Search for the cell housing the specified text and yield its (X, Y) center coordinate. 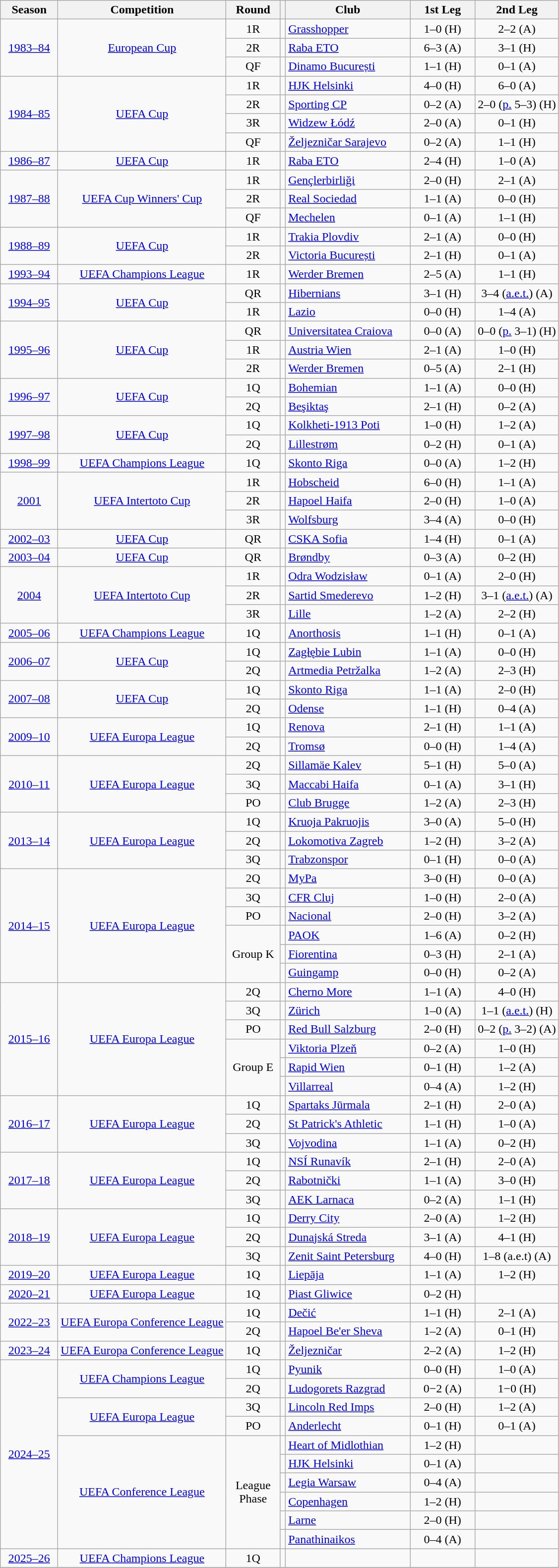
Kruoja Pakruojis (348, 821)
Hapoel Haifa (348, 501)
Mechelen (348, 217)
2–0 (p. 5–3) (H) (517, 104)
1st Leg (442, 10)
Ludogorets Razgrad (348, 1388)
4–1 (H) (517, 1237)
Panathinaikos (348, 1539)
2016–17 (29, 1124)
UEFA Conference League (142, 1492)
CSKA Sofia (348, 538)
3–4 (a.e.t.) (A) (517, 293)
Bohemian (348, 387)
Zürich (348, 1010)
Season (29, 10)
3–1 (a.e.t.) (A) (517, 595)
2015–16 (29, 1039)
Cherno More (348, 992)
2025–26 (29, 1558)
1995–96 (29, 350)
Maccabi Haifa (348, 784)
Round (253, 10)
Universitatea Craiova (348, 331)
Red Bull Salzburg (348, 1029)
Lokomotiva Zagreb (348, 841)
2017–18 (29, 1181)
1994–95 (29, 303)
Odra Wodzisław (348, 576)
1997–98 (29, 435)
2–5 (A) (442, 274)
2013–14 (29, 840)
2022–23 (29, 1322)
Club (348, 10)
2020–21 (29, 1294)
Zenit Saint Petersburg (348, 1256)
Tromsø (348, 746)
Dinamo București (348, 66)
0–3 (A) (442, 558)
5–0 (H) (517, 821)
Lazio (348, 312)
Real Sociedad (348, 198)
5–0 (A) (517, 765)
Lincoln Red Imps (348, 1407)
Vojvodina (348, 1142)
Rapid Wien (348, 1067)
Kolkheti-1913 Poti (348, 425)
1996–97 (29, 397)
2014–15 (29, 926)
Željezničar (348, 1350)
Hapoel Be'er Sheva (348, 1331)
Zagłębie Lubin (348, 652)
2–2 (H) (517, 614)
Renova (348, 727)
2024–25 (29, 1454)
6–0 (H) (442, 482)
Group K (253, 954)
0–5 (A) (442, 369)
UEFA Cup Winners' Cup (142, 198)
6–3 (A) (442, 48)
2006–07 (29, 661)
European Cup (142, 48)
2018–19 (29, 1237)
League Phase (253, 1492)
Trakia Plovdiv (348, 237)
1988–89 (29, 246)
Pyunik (348, 1369)
Rabotnički (348, 1181)
5–1 (H) (442, 765)
St Patrick's Athletic (348, 1124)
Nacional (348, 916)
Viktoria Plzeň (348, 1048)
Grasshopper (348, 29)
Liepāja (348, 1275)
Anorthosis (348, 633)
2005–06 (29, 633)
Piast Gliwice (348, 1294)
Sillamäe Kalev (348, 765)
3–0 (A) (442, 821)
Hibernians (348, 293)
AEK Larnaca (348, 1199)
Austria Wien (348, 350)
2007–08 (29, 699)
Club Brugge (348, 803)
Heart of Midlothian (348, 1445)
Derry City (348, 1218)
1983–84 (29, 48)
Guingamp (348, 973)
Copenhagen (348, 1502)
2004 (29, 595)
Dečić (348, 1313)
1–1 (a.e.t.) (H) (517, 1010)
1986–87 (29, 161)
Lillestrøm (348, 444)
0−2 (A) (442, 1388)
Group E (253, 1067)
1993–94 (29, 274)
1–4 (H) (442, 538)
Legia Warsaw (348, 1483)
0–3 (H) (442, 954)
CFR Cluj (348, 897)
Beşiktaş (348, 406)
Sartid Smederevo (348, 595)
Gençlerbirliği (348, 180)
Widzew Łódź (348, 123)
2003–04 (29, 558)
0–0 (p. 3–1) (H) (517, 331)
NSÍ Runavík (348, 1162)
Odense (348, 708)
Brøndby (348, 558)
Lille (348, 614)
2023–24 (29, 1350)
2002–03 (29, 538)
1–8 (a.e.t) (A) (517, 1256)
Fiorentina (348, 954)
1998–99 (29, 463)
MyPa (348, 878)
Spartaks Jūrmala (348, 1105)
2–4 (H) (442, 161)
3–1 (A) (442, 1237)
1−0 (H) (517, 1388)
Sporting CP (348, 104)
1–6 (A) (442, 935)
2nd Leg (517, 10)
2009–10 (29, 737)
Trabzonspor (348, 860)
3–4 (A) (442, 519)
2001 (29, 501)
2010–11 (29, 784)
Dunajská Streda (348, 1237)
6–0 (A) (517, 85)
Victoria București (348, 255)
1987–88 (29, 198)
0–2 (p. 3–2) (A) (517, 1029)
Željezničar Sarajevo (348, 142)
PAOK (348, 935)
Hobscheid (348, 482)
2019–20 (29, 1275)
Artmedia Petržalka (348, 671)
Villarreal (348, 1086)
Wolfsburg (348, 519)
Anderlecht (348, 1426)
Competition (142, 10)
Larne (348, 1520)
1984–85 (29, 114)
